Extract the [x, y] coordinate from the center of the cell holding the provided text.  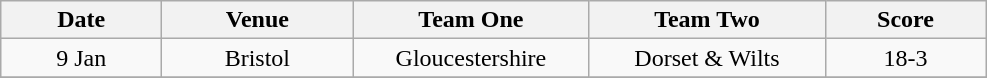
18-3 [906, 58]
Venue [258, 20]
Date [82, 20]
Team Two [707, 20]
Gloucestershire [471, 58]
Score [906, 20]
9 Jan [82, 58]
Bristol [258, 58]
Dorset & Wilts [707, 58]
Team One [471, 20]
